Detect which cell encompasses the target text, then output its (X, Y) center coordinate. 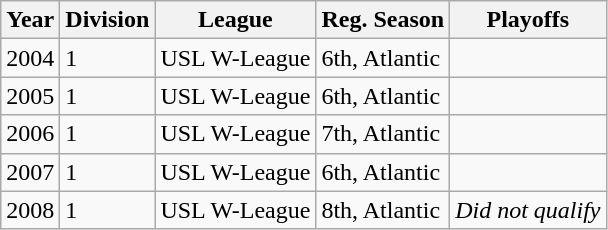
Year (30, 20)
8th, Atlantic (383, 210)
Playoffs (528, 20)
Division (108, 20)
Reg. Season (383, 20)
7th, Atlantic (383, 134)
Did not qualify (528, 210)
2008 (30, 210)
2006 (30, 134)
2007 (30, 172)
League (236, 20)
2005 (30, 96)
2004 (30, 58)
